Return the (x, y) coordinate for the center point of the cell that contains the specified text.  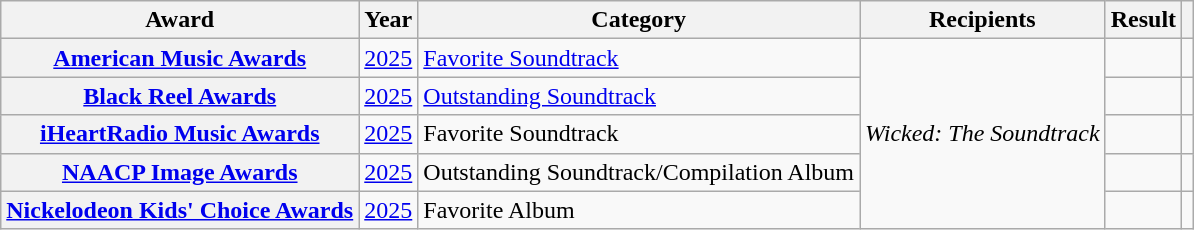
Recipients (983, 20)
Outstanding Soundtrack (639, 96)
Nickelodeon Kids' Choice Awards (180, 210)
iHeartRadio Music Awards (180, 134)
Result (1143, 20)
Category (639, 20)
NAACP Image Awards (180, 172)
Year (388, 20)
American Music Awards (180, 58)
Black Reel Awards (180, 96)
Favorite Album (639, 210)
Wicked: The Soundtrack (983, 134)
Outstanding Soundtrack/Compilation Album (639, 172)
Award (180, 20)
